Provide the (X, Y) coordinate of the cell's center where the given text is located.  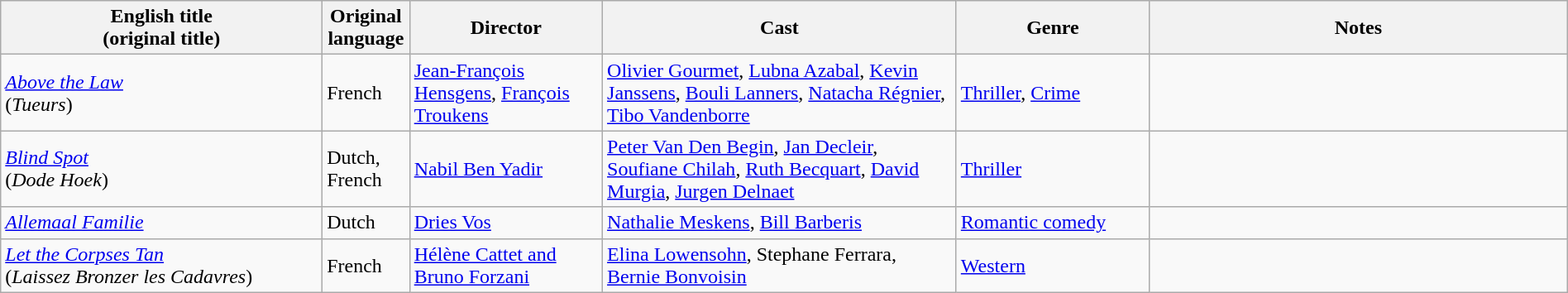
Olivier Gourmet, Lubna Azabal, Kevin Janssens, Bouli Lanners, Natacha Régnier, Tibo Vandenborre (780, 93)
Peter Van Den Begin, Jan Decleir, Soufiane Chilah, Ruth Becquart, David Murgia, Jurgen Delnaet (780, 169)
Romantic comedy (1052, 223)
Genre (1052, 28)
Hélène Cattet and Bruno Forzani (506, 265)
Director (506, 28)
Notes (1359, 28)
Nabil Ben Yadir (506, 169)
Nathalie Meskens, Bill Barberis (780, 223)
Elina Lowensohn, Stephane Ferrara, Bernie Bonvoisin (780, 265)
Cast (780, 28)
Blind Spot (Dode Hoek) (162, 169)
Dutch, French (366, 169)
Jean-François Hensgens, François Troukens (506, 93)
Original language (366, 28)
English title (original title) (162, 28)
Allemaal Familie (162, 223)
Western (1052, 265)
Above the Law (Tueurs) (162, 93)
Dutch (366, 223)
Dries Vos (506, 223)
Let the Corpses Tan (Laissez Bronzer les Cadavres) (162, 265)
Thriller (1052, 169)
Thriller, Crime (1052, 93)
